Capture the cell that displays the provided text and extract its (x, y) central coordinate. 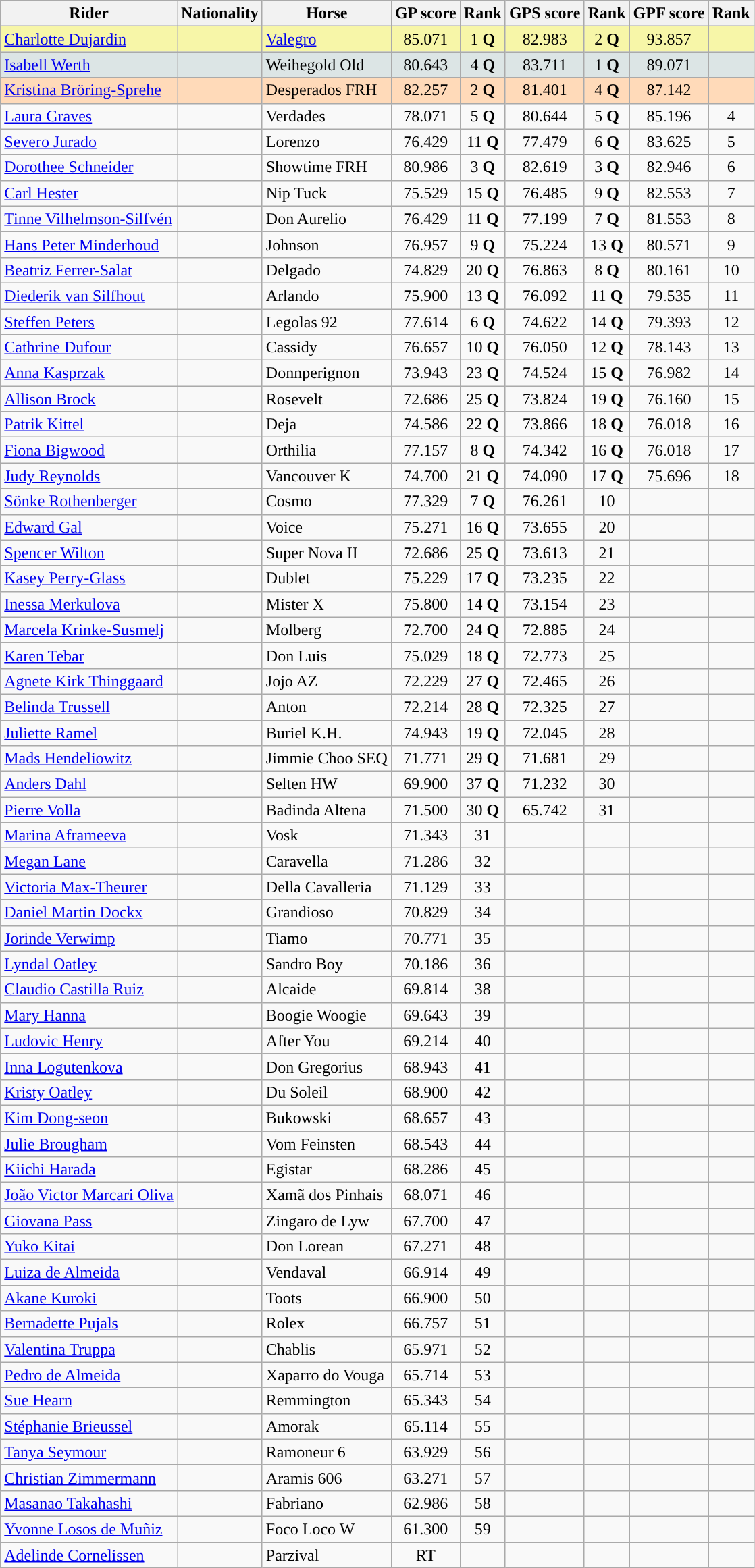
80.161 (669, 270)
Lorenzo (327, 142)
13 (731, 348)
Sandro Boy (327, 964)
Desperados FRH (327, 90)
Severo Jurado (89, 142)
74.524 (544, 373)
Kiichi Harada (89, 1170)
87.142 (669, 90)
85.071 (425, 39)
40 (482, 1041)
22 (606, 578)
73.866 (544, 425)
75.900 (425, 296)
26 (606, 681)
Anton (327, 707)
38 (482, 990)
65.343 (425, 1401)
GPS score (544, 13)
Fiona Bigwood (89, 450)
25 (606, 655)
Don Aurelio (327, 219)
74.622 (544, 322)
Jojo AZ (327, 681)
75.696 (669, 476)
72.700 (425, 630)
Ludovic Henry (89, 1041)
51 (482, 1324)
70.829 (425, 913)
Horse (327, 13)
11 (731, 296)
Inessa Merkulova (89, 604)
Tinne Vilhelmson-Silfvén (89, 219)
33 (482, 887)
65.714 (425, 1375)
80.644 (544, 116)
72.045 (544, 732)
Molberg (327, 630)
8 (731, 219)
Hans Peter Minderhoud (89, 244)
73.824 (544, 399)
Laura Graves (89, 116)
76.657 (425, 348)
Valentina Truppa (89, 1349)
71.343 (425, 836)
Charlotte Dujardin (89, 39)
Della Cavalleria (327, 887)
75.800 (425, 604)
Akane Kuroki (89, 1298)
82.946 (669, 167)
75.224 (544, 244)
75.271 (425, 527)
Badinda Altena (327, 810)
68.900 (425, 1092)
28 (606, 732)
Selten HW (327, 784)
Yvonne Losos de Muñiz (89, 1529)
74.090 (544, 476)
Johnson (327, 244)
67.700 (425, 1221)
39 (482, 1015)
Patrik Kittel (89, 425)
69.643 (425, 1015)
72.773 (544, 655)
74.700 (425, 476)
Victoria Max-Theurer (89, 887)
89.071 (669, 65)
Belinda Trussell (89, 707)
77.614 (425, 322)
Cosmo (327, 502)
Xaparro do Vouga (327, 1375)
Rosevelt (327, 399)
71.286 (425, 861)
74.943 (425, 732)
Xamã dos Pinhais (327, 1195)
Isabell Werth (89, 65)
Rolex (327, 1324)
6 (731, 167)
Stéphanie Brieussel (89, 1426)
71.771 (425, 759)
82.553 (669, 193)
5 (731, 142)
54 (482, 1401)
Foco Loco W (327, 1529)
24 (606, 630)
Julie Brougham (89, 1144)
53 (482, 1375)
63.271 (425, 1478)
Adelinde Cornelissen (89, 1555)
61.300 (425, 1529)
Voice (327, 527)
Deja (327, 425)
71.500 (425, 810)
75.029 (425, 655)
Sue Hearn (89, 1401)
29 (606, 759)
Vom Feinsten (327, 1144)
73.235 (544, 578)
Legolas 92 (327, 322)
Dorothee Schneider (89, 167)
70.186 (425, 964)
Donnperignon (327, 373)
Remmington (327, 1401)
62.986 (425, 1503)
Kristy Oatley (89, 1092)
Bernadette Pujals (89, 1324)
77.479 (544, 142)
18 (731, 476)
27 (606, 707)
Spencer Wilton (89, 553)
32 (482, 861)
68.543 (425, 1144)
Super Nova II (327, 553)
Carl Hester (89, 193)
Steffen Peters (89, 322)
72.885 (544, 630)
44 (482, 1144)
Kim Dong-seon (89, 1118)
Daniel Martin Dockx (89, 913)
72.325 (544, 707)
55 (482, 1426)
Toots (327, 1298)
56 (482, 1452)
Rider (89, 13)
30 (606, 784)
71.681 (544, 759)
29 Q (482, 759)
82.983 (544, 39)
Egistar (327, 1170)
Weihegold Old (327, 65)
Jorinde Verwimp (89, 938)
10 Q (482, 348)
RT (425, 1555)
20 Q (482, 270)
77.329 (425, 502)
74.342 (544, 450)
Christian Zimmermann (89, 1478)
Fabriano (327, 1503)
70.771 (425, 938)
73.613 (544, 553)
46 (482, 1195)
Tanya Seymour (89, 1452)
Cassidy (327, 348)
81.553 (669, 219)
74.829 (425, 270)
Don Lorean (327, 1247)
37 Q (482, 784)
Verdades (327, 116)
Mads Hendeliowitz (89, 759)
76.092 (544, 296)
68.071 (425, 1195)
12 Q (606, 348)
Mary Hanna (89, 1015)
João Victor Marcari Oliva (89, 1195)
83.711 (544, 65)
79.535 (669, 296)
Lyndal Oatley (89, 964)
82.257 (425, 90)
58 (482, 1503)
76.050 (544, 348)
72.214 (425, 707)
Judy Reynolds (89, 476)
63.929 (425, 1452)
Vancouver K (327, 476)
Aramis 606 (327, 1478)
27 Q (482, 681)
Grandioso (327, 913)
Don Luis (327, 655)
9 (731, 244)
65.971 (425, 1349)
Chablis (327, 1349)
After You (327, 1041)
Yuko Kitai (89, 1247)
Cathrine Dufour (89, 348)
Allison Brock (89, 399)
Nationality (220, 13)
80.571 (669, 244)
76.485 (544, 193)
85.196 (669, 116)
72.465 (544, 681)
17 (731, 450)
23 (606, 604)
65.114 (425, 1426)
57 (482, 1478)
GP score (425, 13)
24 Q (482, 630)
Caravella (327, 861)
Juliette Ramel (89, 732)
52 (482, 1349)
45 (482, 1170)
Claudio Castilla Ruiz (89, 990)
41 (482, 1066)
7 (731, 193)
73.655 (544, 527)
76.982 (669, 373)
Beatriz Ferrer-Salat (89, 270)
Anna Kasprzak (89, 373)
79.393 (669, 322)
Vendaval (327, 1272)
Edward Gal (89, 527)
Arlando (327, 296)
Luiza de Almeida (89, 1272)
Jimmie Choo SEQ (327, 759)
Inna Logutenkova (89, 1066)
73.154 (544, 604)
Giovana Pass (89, 1221)
Du Soleil (327, 1092)
83.625 (669, 142)
82.619 (544, 167)
16 (731, 425)
81.401 (544, 90)
68.943 (425, 1066)
42 (482, 1092)
68.286 (425, 1170)
28 Q (482, 707)
Showtime FRH (327, 167)
76.863 (544, 270)
71.232 (544, 784)
66.914 (425, 1272)
65.742 (544, 810)
Megan Lane (89, 861)
75.229 (425, 578)
Delgado (327, 270)
Tiamo (327, 938)
Alcaide (327, 990)
77.199 (544, 219)
66.900 (425, 1298)
Don Gregorius (327, 1066)
47 (482, 1221)
Masanao Takahashi (89, 1503)
69.900 (425, 784)
76.957 (425, 244)
20 (606, 527)
71.129 (425, 887)
74.586 (425, 425)
Karen Tebar (89, 655)
Pedro de Almeida (89, 1375)
21 (606, 553)
78.071 (425, 116)
GPF score (669, 13)
69.814 (425, 990)
43 (482, 1118)
Valegro (327, 39)
Pierre Volla (89, 810)
80.986 (425, 167)
21 Q (482, 476)
35 (482, 938)
48 (482, 1247)
77.157 (425, 450)
14 (731, 373)
34 (482, 913)
Zingaro de Lyw (327, 1221)
49 (482, 1272)
Kasey Perry-Glass (89, 578)
Dublet (327, 578)
78.143 (669, 348)
Buriel K.H. (327, 732)
Bukowski (327, 1118)
Parzival (327, 1555)
68.657 (425, 1118)
Sönke Rothenberger (89, 502)
23 Q (482, 373)
67.271 (425, 1247)
50 (482, 1298)
Marina Aframeeva (89, 836)
12 (731, 322)
69.214 (425, 1041)
Boogie Woogie (327, 1015)
73.943 (425, 373)
76.261 (544, 502)
Kristina Bröring-Sprehe (89, 90)
Orthilia (327, 450)
Anders Dahl (89, 784)
80.643 (425, 65)
Marcela Krinke-Susmelj (89, 630)
Ramoneur 6 (327, 1452)
Vosk (327, 836)
30 Q (482, 810)
66.757 (425, 1324)
Agnete Kirk Thinggaard (89, 681)
76.160 (669, 399)
36 (482, 964)
Mister X (327, 604)
Diederik van Silfhout (89, 296)
Nip Tuck (327, 193)
75.529 (425, 193)
Amorak (327, 1426)
93.857 (669, 39)
15 (731, 399)
4 (731, 116)
72.229 (425, 681)
59 (482, 1529)
22 Q (482, 425)
